Determine the (X, Y) coordinate at the center of the cell enclosing the given text.  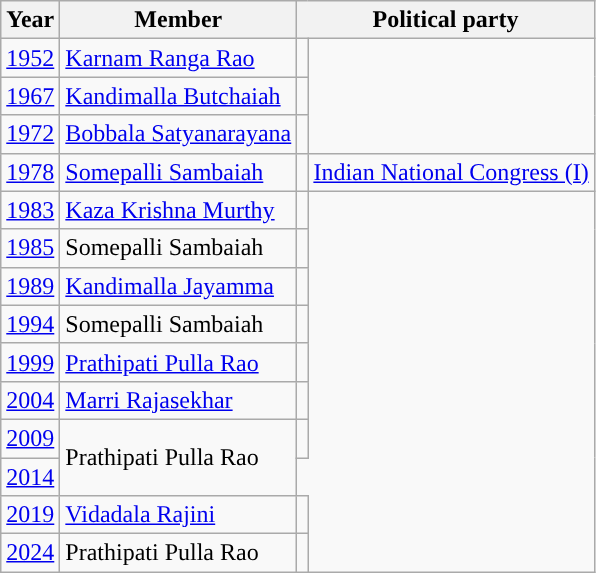
Karnam Ranga Rao (178, 58)
Year (30, 20)
Member (178, 20)
Indian National Congress (I) (451, 172)
2019 (30, 515)
Kandimalla Jayamma (178, 286)
1989 (30, 286)
1983 (30, 210)
Kaza Krishna Murthy (178, 210)
1972 (30, 134)
2009 (30, 438)
Kandimalla Butchaiah (178, 96)
2014 (30, 477)
1967 (30, 96)
2004 (30, 400)
1952 (30, 58)
Marri Rajasekhar (178, 400)
Bobbala Satyanarayana (178, 134)
1978 (30, 172)
2024 (30, 553)
1994 (30, 324)
Political party (446, 20)
Vidadala Rajini (178, 515)
1985 (30, 248)
1999 (30, 362)
